From the cell containing the given text, extract its center point as [X, Y] coordinate. 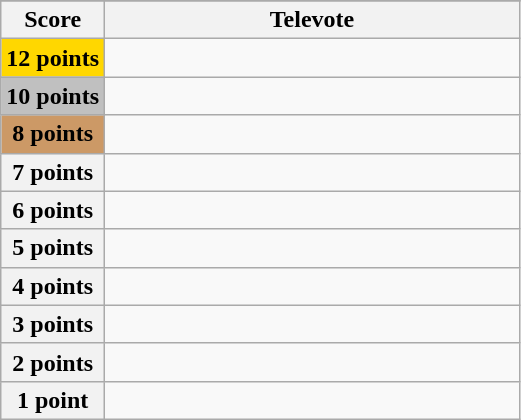
6 points [53, 210]
Score [53, 20]
7 points [53, 172]
10 points [53, 96]
3 points [53, 324]
Televote [312, 20]
1 point [53, 400]
4 points [53, 286]
2 points [53, 362]
12 points [53, 58]
5 points [53, 248]
8 points [53, 134]
